Return (X, Y) of the center of cell containing provided text 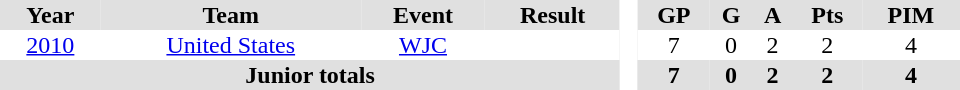
PIM (911, 15)
Pts (828, 15)
Result (552, 15)
2010 (50, 45)
Year (50, 15)
G (732, 15)
United States (231, 45)
A (773, 15)
Event (423, 15)
Team (231, 15)
WJC (423, 45)
Junior totals (310, 75)
GP (674, 15)
